Locate the cell with the specified text and output its (x, y) center coordinate. 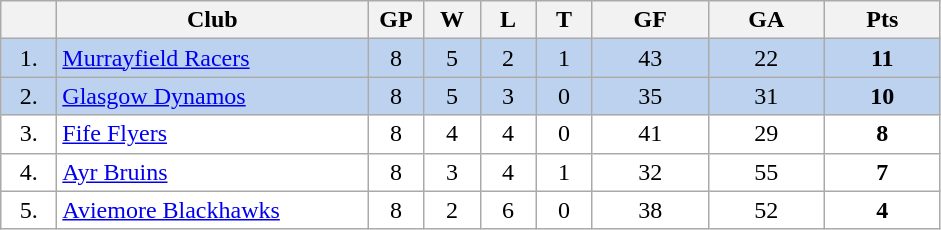
Ayr Bruins (212, 172)
Glasgow Dynamos (212, 96)
Aviemore Blackhawks (212, 210)
35 (650, 96)
29 (766, 134)
55 (766, 172)
Pts (882, 20)
11 (882, 58)
GF (650, 20)
43 (650, 58)
7 (882, 172)
32 (650, 172)
2. (29, 96)
Club (212, 20)
Murrayfield Racers (212, 58)
5. (29, 210)
22 (766, 58)
6 (508, 210)
31 (766, 96)
52 (766, 210)
38 (650, 210)
41 (650, 134)
GA (766, 20)
10 (882, 96)
1. (29, 58)
3. (29, 134)
4. (29, 172)
L (508, 20)
GP (396, 20)
Fife Flyers (212, 134)
W (452, 20)
T (564, 20)
